Provide the [X, Y] coordinate of the cell's center where the given text is located.  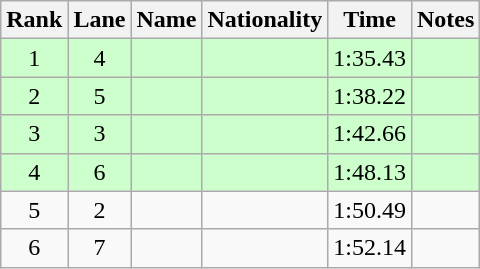
Name [166, 20]
Rank [34, 20]
1:42.66 [370, 134]
1:48.13 [370, 172]
7 [100, 248]
1 [34, 58]
1:38.22 [370, 96]
1:52.14 [370, 248]
Lane [100, 20]
Nationality [265, 20]
1:50.49 [370, 210]
Notes [445, 20]
Time [370, 20]
1:35.43 [370, 58]
